Extract the (X, Y) coordinate from the center of the cell holding the provided text.  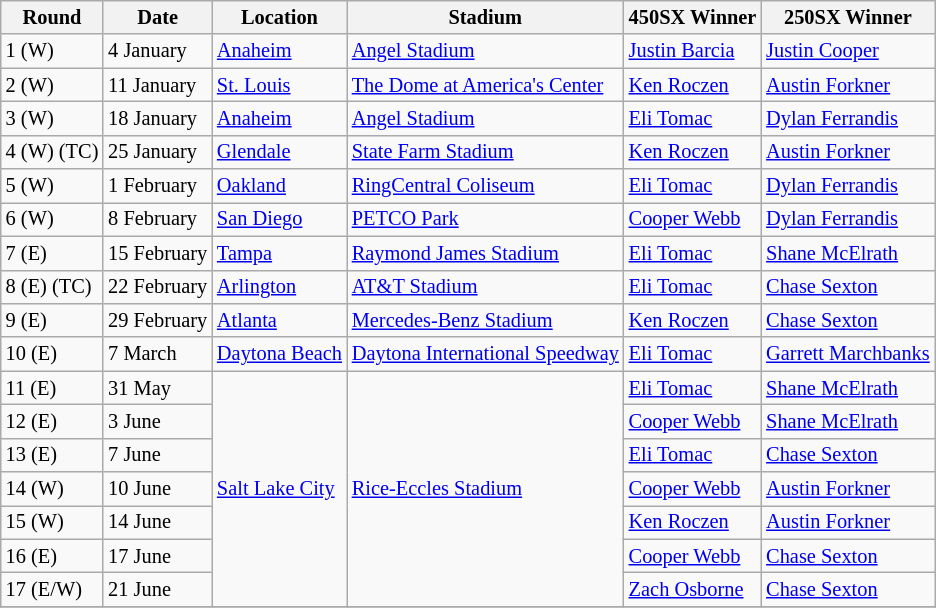
2 (W) (52, 85)
8 (E) (TC) (52, 287)
Arlington (280, 287)
4 January (158, 51)
10 June (158, 489)
25 January (158, 152)
17 June (158, 556)
Date (158, 17)
Rice-Eccles Stadium (486, 489)
Raymond James Stadium (486, 253)
3 (W) (52, 118)
State Farm Stadium (486, 152)
PETCO Park (486, 219)
1 (W) (52, 51)
3 June (158, 421)
15 (W) (52, 522)
7 (E) (52, 253)
17 (E/W) (52, 589)
8 February (158, 219)
16 (E) (52, 556)
Oakland (280, 186)
St. Louis (280, 85)
11 (E) (52, 388)
Tampa (280, 253)
Location (280, 17)
12 (E) (52, 421)
14 June (158, 522)
6 (W) (52, 219)
Atlanta (280, 320)
1 February (158, 186)
15 February (158, 253)
Mercedes-Benz Stadium (486, 320)
Justin Barcia (693, 51)
31 May (158, 388)
Garrett Marchbanks (848, 354)
22 February (158, 287)
10 (E) (52, 354)
San Diego (280, 219)
14 (W) (52, 489)
Zach Osborne (693, 589)
Stadium (486, 17)
Salt Lake City (280, 489)
Daytona International Speedway (486, 354)
9 (E) (52, 320)
The Dome at America's Center (486, 85)
7 March (158, 354)
RingCentral Coliseum (486, 186)
Daytona Beach (280, 354)
450SX Winner (693, 17)
5 (W) (52, 186)
Glendale (280, 152)
250SX Winner (848, 17)
Justin Cooper (848, 51)
7 June (158, 455)
AT&T Stadium (486, 287)
4 (W) (TC) (52, 152)
29 February (158, 320)
11 January (158, 85)
Round (52, 17)
21 June (158, 589)
13 (E) (52, 455)
18 January (158, 118)
